From the cell containing the given text, extract its center point as [X, Y] coordinate. 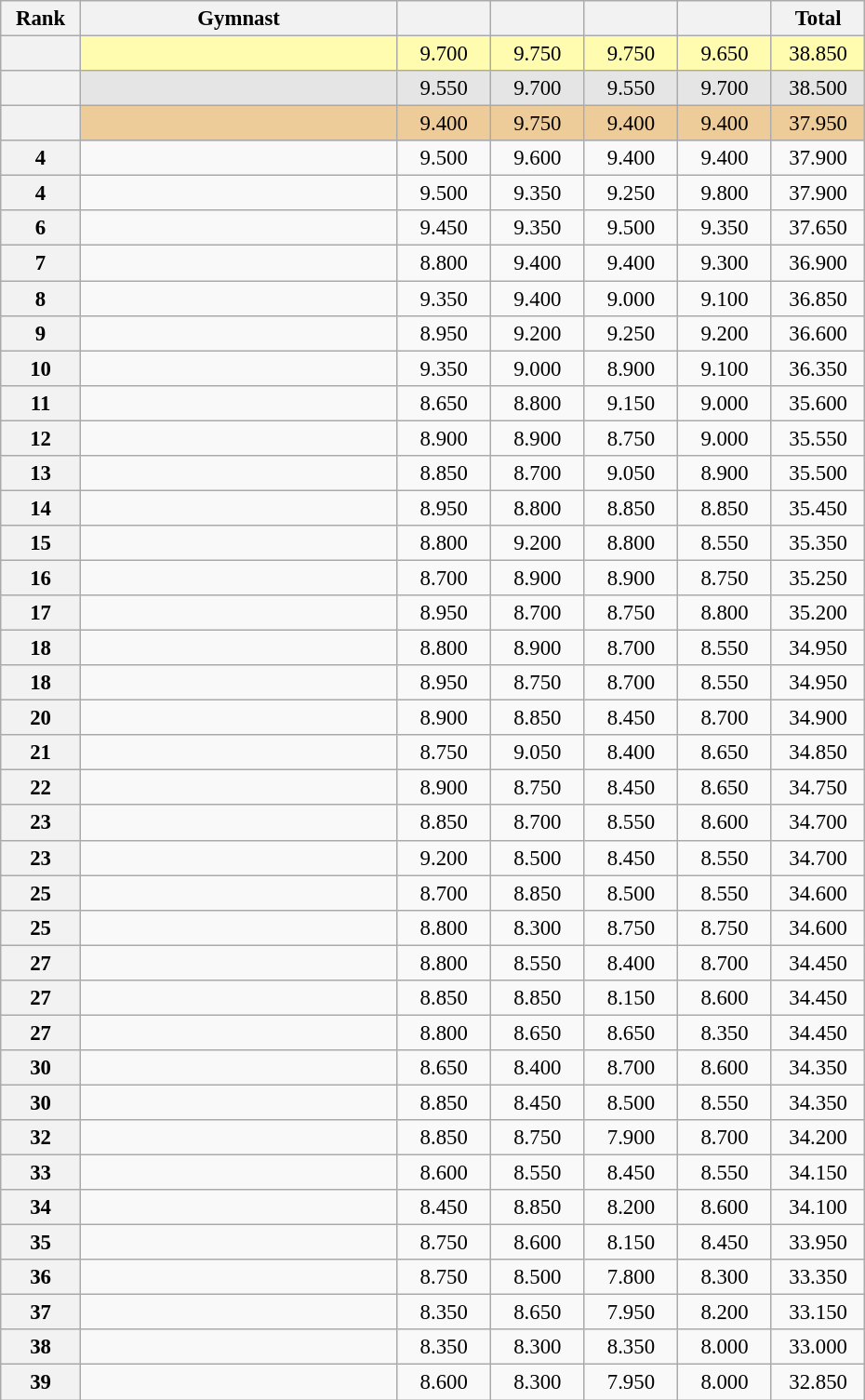
34.150 [818, 1173]
9.300 [725, 263]
35.550 [818, 438]
38.850 [818, 54]
35.500 [818, 473]
36 [41, 1277]
11 [41, 403]
34.750 [818, 788]
12 [41, 438]
7.800 [631, 1277]
35.350 [818, 543]
6 [41, 228]
8 [41, 299]
37 [41, 1313]
35.450 [818, 508]
33 [41, 1173]
33.000 [818, 1348]
37.650 [818, 228]
9.450 [445, 228]
13 [41, 473]
9 [41, 333]
14 [41, 508]
36.900 [818, 263]
7 [41, 263]
10 [41, 368]
21 [41, 753]
35 [41, 1243]
9.650 [725, 54]
32.850 [818, 1382]
35.600 [818, 403]
17 [41, 613]
9.800 [725, 193]
34.900 [818, 718]
35.200 [818, 613]
34.200 [818, 1138]
22 [41, 788]
7.900 [631, 1138]
15 [41, 543]
39 [41, 1382]
35.250 [818, 578]
32 [41, 1138]
36.600 [818, 333]
Total [818, 19]
34.850 [818, 753]
34.100 [818, 1207]
33.350 [818, 1277]
16 [41, 578]
38 [41, 1348]
38.500 [818, 88]
37.950 [818, 124]
Gymnast [238, 19]
36.350 [818, 368]
9.600 [538, 158]
Rank [41, 19]
20 [41, 718]
9.150 [631, 403]
36.850 [818, 299]
33.150 [818, 1313]
34 [41, 1207]
33.950 [818, 1243]
